Scan for the cell matching the given text and deliver its [X, Y] coordinate at center. 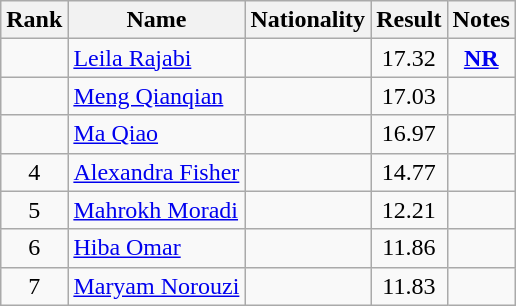
Leila Rajabi [156, 58]
Rank [34, 20]
14.77 [409, 172]
7 [34, 286]
Name [156, 20]
Nationality [308, 20]
12.21 [409, 210]
17.32 [409, 58]
17.03 [409, 96]
4 [34, 172]
Result [409, 20]
11.83 [409, 286]
5 [34, 210]
11.86 [409, 248]
Hiba Omar [156, 248]
Maryam Norouzi [156, 286]
Meng Qianqian [156, 96]
Ma Qiao [156, 134]
Notes [481, 20]
Alexandra Fisher [156, 172]
16.97 [409, 134]
NR [481, 58]
6 [34, 248]
Mahrokh Moradi [156, 210]
